Find where the given text appears and provide that cell's center as (x, y) coordinate. 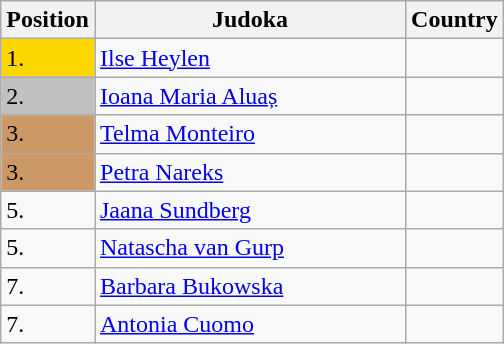
Antonia Cuomo (250, 324)
Telma Monteiro (250, 134)
Ilse Heylen (250, 58)
Position (48, 20)
Country (455, 20)
Petra Nareks (250, 172)
Judoka (250, 20)
Jaana Sundberg (250, 210)
Natascha van Gurp (250, 248)
2. (48, 96)
Barbara Bukowska (250, 286)
1. (48, 58)
Ioana Maria Aluaș (250, 96)
